Return the [x, y] coordinate for the center point of the cell that contains the specified text.  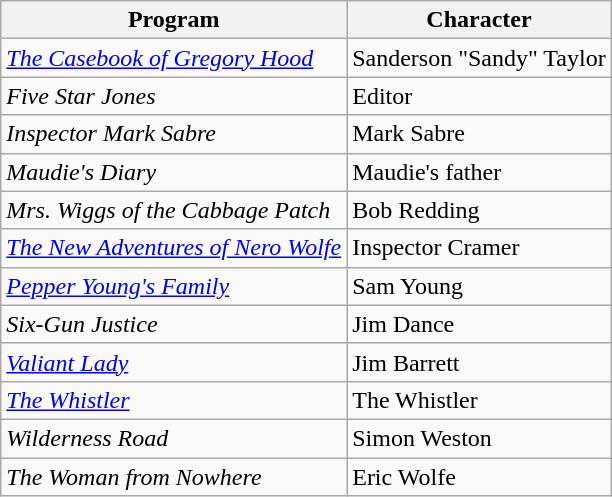
Maudie's father [480, 172]
Character [480, 20]
Inspector Cramer [480, 248]
Six-Gun Justice [174, 324]
Sam Young [480, 286]
Pepper Young's Family [174, 286]
Eric Wolfe [480, 477]
Wilderness Road [174, 438]
Simon Weston [480, 438]
Valiant Lady [174, 362]
Inspector Mark Sabre [174, 134]
Sanderson "Sandy" Taylor [480, 58]
The Woman from Nowhere [174, 477]
Jim Dance [480, 324]
Bob Redding [480, 210]
Maudie's Diary [174, 172]
Mark Sabre [480, 134]
The Casebook of Gregory Hood [174, 58]
Mrs. Wiggs of the Cabbage Patch [174, 210]
The New Adventures of Nero Wolfe [174, 248]
Editor [480, 96]
Jim Barrett [480, 362]
Program [174, 20]
Five Star Jones [174, 96]
